From the cell containing the given text, extract its center point as (X, Y) coordinate. 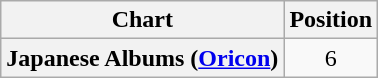
Position (331, 20)
6 (331, 58)
Japanese Albums (Oricon) (142, 58)
Chart (142, 20)
